Determine the [x, y] coordinate at the center of the cell enclosing the given text.  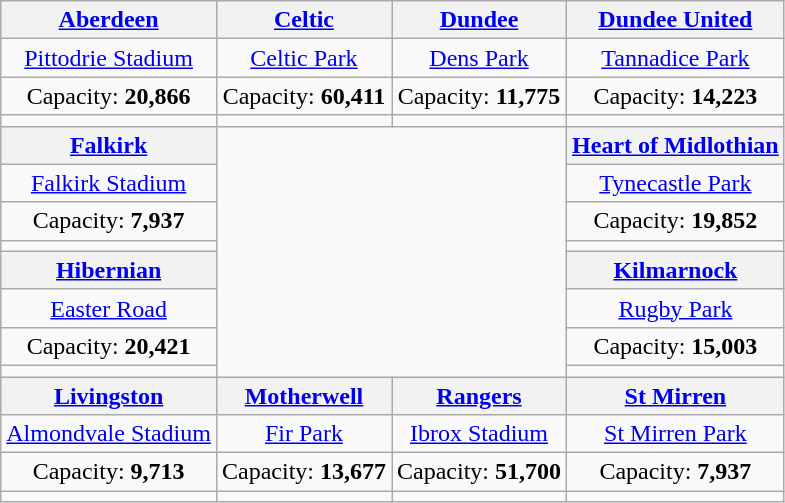
Tannadice Park [676, 58]
Capacity: 60,411 [304, 96]
Capacity: 13,677 [304, 472]
Falkirk Stadium [109, 183]
Tynecastle Park [676, 183]
Falkirk [109, 145]
Rangers [480, 395]
Heart of Midlothian [676, 145]
Aberdeen [109, 20]
St Mirren [676, 395]
Rugby Park [676, 308]
Ibrox Stadium [480, 434]
Almondvale Stadium [109, 434]
Capacity: 20,421 [109, 346]
Hibernian [109, 270]
Dundee United [676, 20]
Pittodrie Stadium [109, 58]
St Mirren Park [676, 434]
Celtic Park [304, 58]
Capacity: 11,775 [480, 96]
Dundee [480, 20]
Kilmarnock [676, 270]
Celtic [304, 20]
Capacity: 20,866 [109, 96]
Fir Park [304, 434]
Capacity: 19,852 [676, 221]
Capacity: 14,223 [676, 96]
Capacity: 9,713 [109, 472]
Motherwell [304, 395]
Dens Park [480, 58]
Capacity: 51,700 [480, 472]
Easter Road [109, 308]
Capacity: 15,003 [676, 346]
Livingston [109, 395]
